Find where the given text appears and provide that cell's center as [X, Y] coordinate. 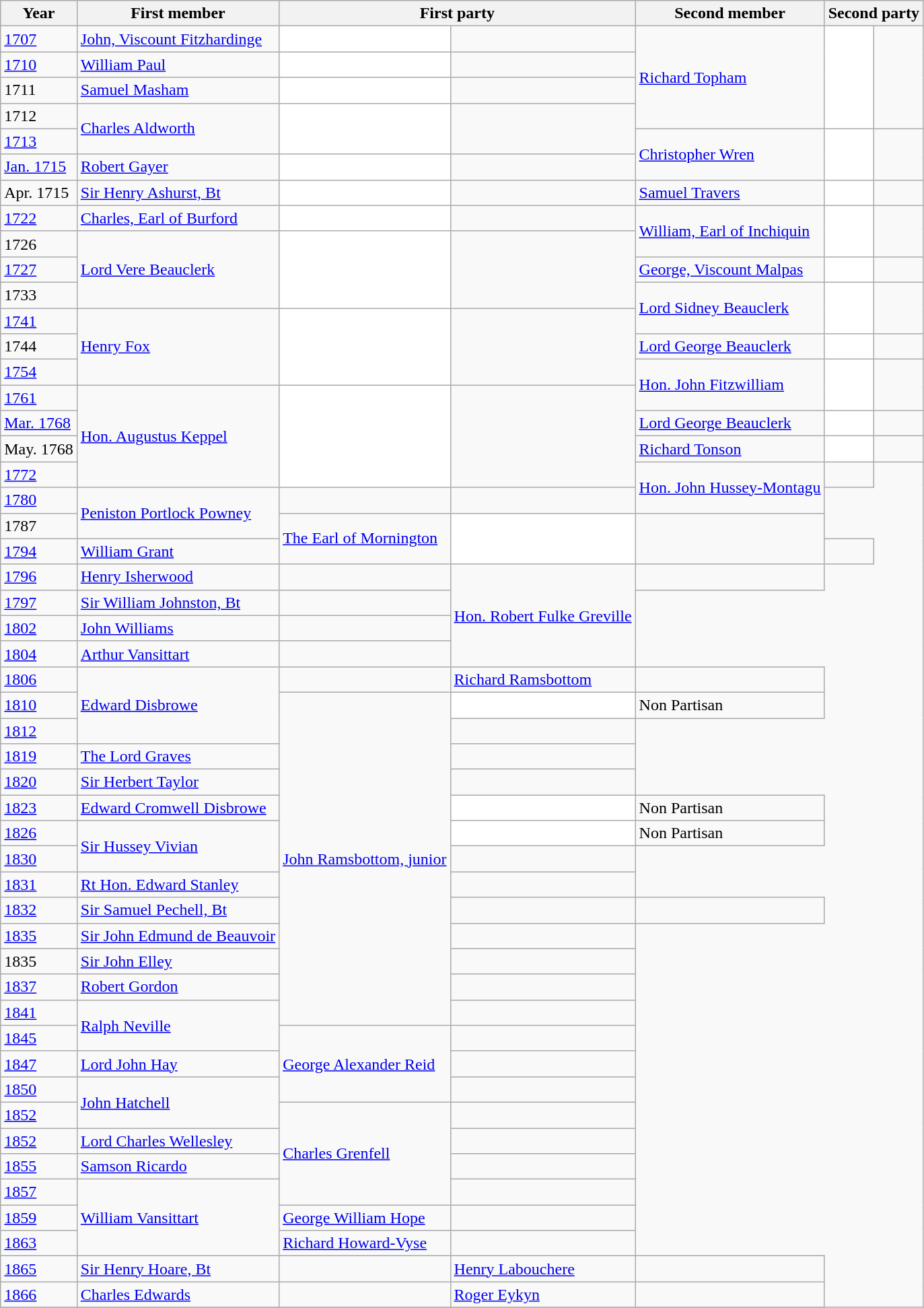
1826 [39, 833]
1830 [39, 859]
1787 [39, 526]
Henry Isherwood [178, 577]
1832 [39, 910]
1837 [39, 987]
Charles Grenfell [365, 1153]
Christopher Wren [730, 154]
George William Hope [365, 1218]
George, Viscount Malpas [730, 269]
Sir Henry Hoare, Bt [178, 1269]
William, Earl of Inchiquin [730, 231]
Richard Howard-Vyse [365, 1243]
1733 [39, 295]
Lord Vere Beauclerk [178, 269]
1820 [39, 782]
Rt Hon. Edward Stanley [178, 885]
William Vansittart [178, 1218]
Lord Sidney Beauclerk [730, 308]
1754 [39, 372]
1761 [39, 398]
John Ramsbottom, junior [365, 859]
Charles Edwards [178, 1295]
1741 [39, 321]
Year [39, 13]
First party [458, 13]
John, Viscount Fitzhardinge [178, 39]
1722 [39, 218]
The Earl of Mornington [365, 539]
1744 [39, 347]
1857 [39, 1192]
1806 [39, 679]
1845 [39, 1038]
Sir Hussey Vivian [178, 846]
1711 [39, 90]
1712 [39, 116]
1859 [39, 1218]
Charles, Earl of Burford [178, 218]
1796 [39, 577]
1794 [39, 551]
Richard Tonson [730, 449]
1797 [39, 603]
Mar. 1768 [39, 423]
William Grant [178, 551]
Sir Herbert Taylor [178, 782]
Sir William Johnston, Bt [178, 603]
1847 [39, 1064]
Sir Henry Ashurst, Bt [178, 193]
Roger Eykyn [542, 1295]
Edward Disbrowe [178, 705]
Samuel Masham [178, 90]
May. 1768 [39, 449]
The Lord Graves [178, 757]
1819 [39, 757]
1804 [39, 654]
Hon. John Hussey-Montagu [730, 487]
1866 [39, 1295]
1707 [39, 39]
William Paul [178, 65]
Edward Cromwell Disbrowe [178, 808]
Hon. Robert Fulke Greville [542, 615]
Samuel Travers [730, 193]
1780 [39, 500]
Hon. John Fitzwilliam [730, 385]
1710 [39, 65]
John Hatchell [178, 1102]
1727 [39, 269]
1810 [39, 705]
1850 [39, 1089]
Lord Charles Wellesley [178, 1141]
John Williams [178, 628]
First member [178, 13]
1772 [39, 475]
Sir John Elley [178, 961]
Second party [874, 13]
Robert Gayer [178, 167]
Samson Ricardo [178, 1167]
Richard Topham [730, 77]
1802 [39, 628]
Richard Ramsbottom [542, 679]
1863 [39, 1243]
Hon. Augustus Keppel [178, 436]
1831 [39, 885]
Henry Labouchere [542, 1269]
Lord John Hay [178, 1064]
1812 [39, 730]
Sir John Edmund de Beauvoir [178, 936]
1823 [39, 808]
Sir Samuel Pechell, Bt [178, 910]
Second member [730, 13]
Apr. 1715 [39, 193]
1713 [39, 141]
Robert Gordon [178, 987]
1865 [39, 1269]
1726 [39, 244]
1841 [39, 1012]
Peniston Portlock Powney [178, 513]
Arthur Vansittart [178, 654]
1855 [39, 1167]
Henry Fox [178, 347]
George Alexander Reid [365, 1064]
Charles Aldworth [178, 129]
Jan. 1715 [39, 167]
Ralph Neville [178, 1025]
